Extract the [X, Y] coordinate from the center of the cell holding the provided text.  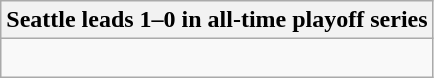
Seattle leads 1–0 in all-time playoff series [217, 20]
